Provide the (x, y) coordinate of the cell's center where the given text is located.  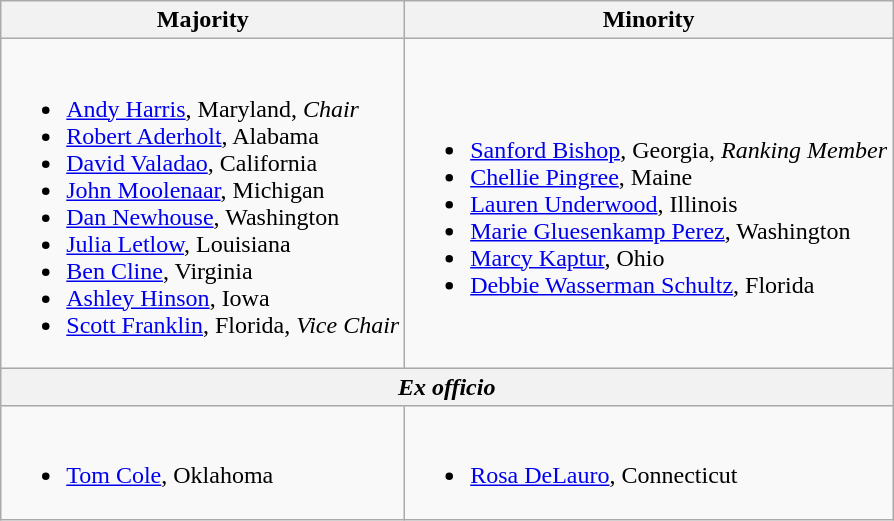
Rosa DeLauro, Connecticut (649, 462)
Minority (649, 20)
Majority (203, 20)
Tom Cole, Oklahoma (203, 462)
Ex officio (447, 387)
